Pinpoint the cell where the given text exists, returning its [X, Y] midpoint coordinate. 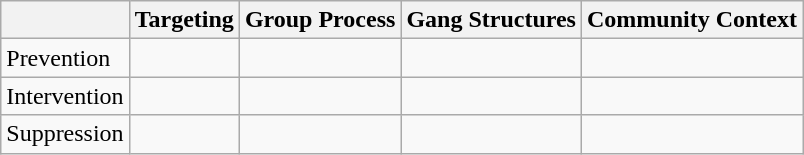
Gang Structures [492, 20]
Prevention [65, 58]
Suppression [65, 134]
Community Context [692, 20]
Group Process [320, 20]
Targeting [184, 20]
Intervention [65, 96]
